Find where the given text appears and provide that cell's center as (X, Y) coordinate. 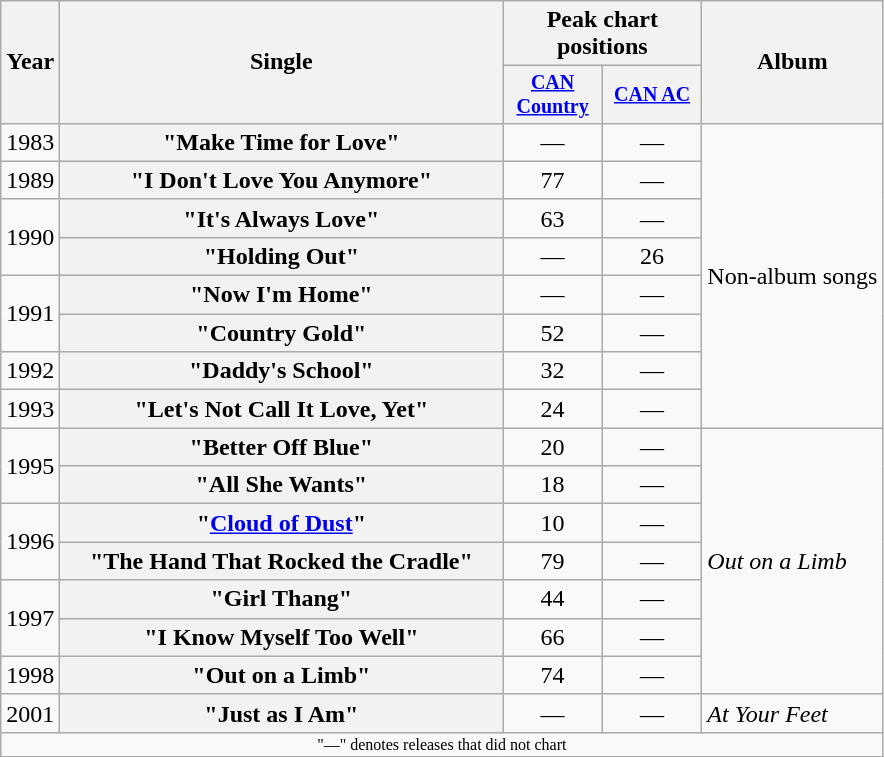
1995 (30, 466)
Peak chartpositions (602, 34)
1998 (30, 675)
Single (282, 62)
Year (30, 62)
44 (552, 599)
1997 (30, 618)
1991 (30, 314)
24 (552, 409)
"Just as I Am" (282, 713)
"Make Time for Love" (282, 142)
At Your Feet (792, 713)
Album (792, 62)
2001 (30, 713)
66 (552, 637)
Out on a Limb (792, 561)
"Cloud of Dust" (282, 523)
52 (552, 333)
"Girl Thang" (282, 599)
"Daddy's School" (282, 371)
"Now I'm Home" (282, 295)
1993 (30, 409)
63 (552, 218)
"I Know Myself Too Well" (282, 637)
"Country Gold" (282, 333)
1989 (30, 180)
"The Hand That Rocked the Cradle" (282, 561)
18 (552, 485)
"All She Wants" (282, 485)
74 (552, 675)
"—" denotes releases that did not chart (442, 744)
"Let's Not Call It Love, Yet" (282, 409)
1996 (30, 542)
79 (552, 561)
"It's Always Love" (282, 218)
26 (652, 256)
"Out on a Limb" (282, 675)
1992 (30, 371)
10 (552, 523)
"Better Off Blue" (282, 447)
CAN AC (652, 94)
20 (552, 447)
Non-album songs (792, 275)
1983 (30, 142)
CAN Country (552, 94)
77 (552, 180)
"I Don't Love You Anymore" (282, 180)
1990 (30, 237)
32 (552, 371)
"Holding Out" (282, 256)
